Scan for the cell matching the given text and deliver its [X, Y] coordinate at center. 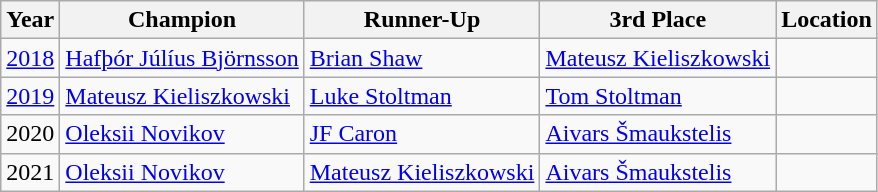
Hafþór Júlíus Björnsson [182, 58]
3rd Place [658, 20]
Tom Stoltman [658, 96]
2021 [30, 172]
2019 [30, 96]
Runner-Up [422, 20]
JF Caron [422, 134]
2020 [30, 134]
2018 [30, 58]
Year [30, 20]
Brian Shaw [422, 58]
Champion [182, 20]
Luke Stoltman [422, 96]
Location [827, 20]
